Determine the [x, y] coordinate at the center of the cell enclosing the given text.  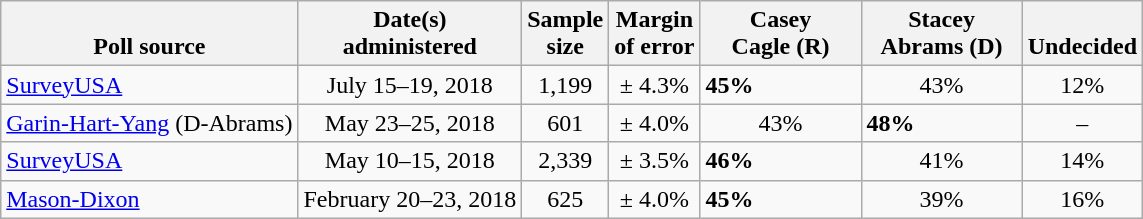
February 20–23, 2018 [410, 199]
48% [942, 123]
Marginof error [654, 34]
12% [1082, 85]
StaceyAbrams (D) [942, 34]
± 3.5% [654, 161]
1,199 [566, 85]
July 15–19, 2018 [410, 85]
Date(s)administered [410, 34]
Mason-Dixon [150, 199]
39% [942, 199]
16% [1082, 199]
Garin-Hart-Yang (D-Abrams) [150, 123]
625 [566, 199]
May 23–25, 2018 [410, 123]
41% [942, 161]
± 4.3% [654, 85]
– [1082, 123]
46% [780, 161]
14% [1082, 161]
May 10–15, 2018 [410, 161]
CaseyCagle (R) [780, 34]
2,339 [566, 161]
601 [566, 123]
Poll source [150, 34]
Undecided [1082, 34]
Samplesize [566, 34]
